Output the [X, Y] coordinate of the center of the cell containing the given text.  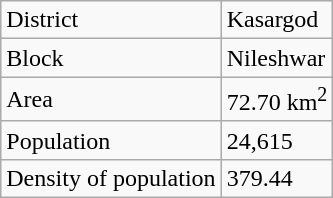
District [111, 20]
Block [111, 58]
Density of population [111, 178]
Nileshwar [277, 58]
Area [111, 100]
72.70 km2 [277, 100]
24,615 [277, 140]
Population [111, 140]
Kasargod [277, 20]
379.44 [277, 178]
